Identify which cell holds the provided text, then report its (x, y) central coordinate. 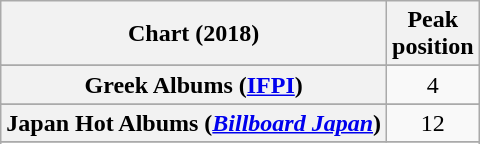
4 (433, 85)
Peak position (433, 34)
Greek Albums (IFPI) (194, 85)
12 (433, 123)
Japan Hot Albums (Billboard Japan) (194, 123)
Chart (2018) (194, 34)
